Locate the cell with the specified text and output its [X, Y] center coordinate. 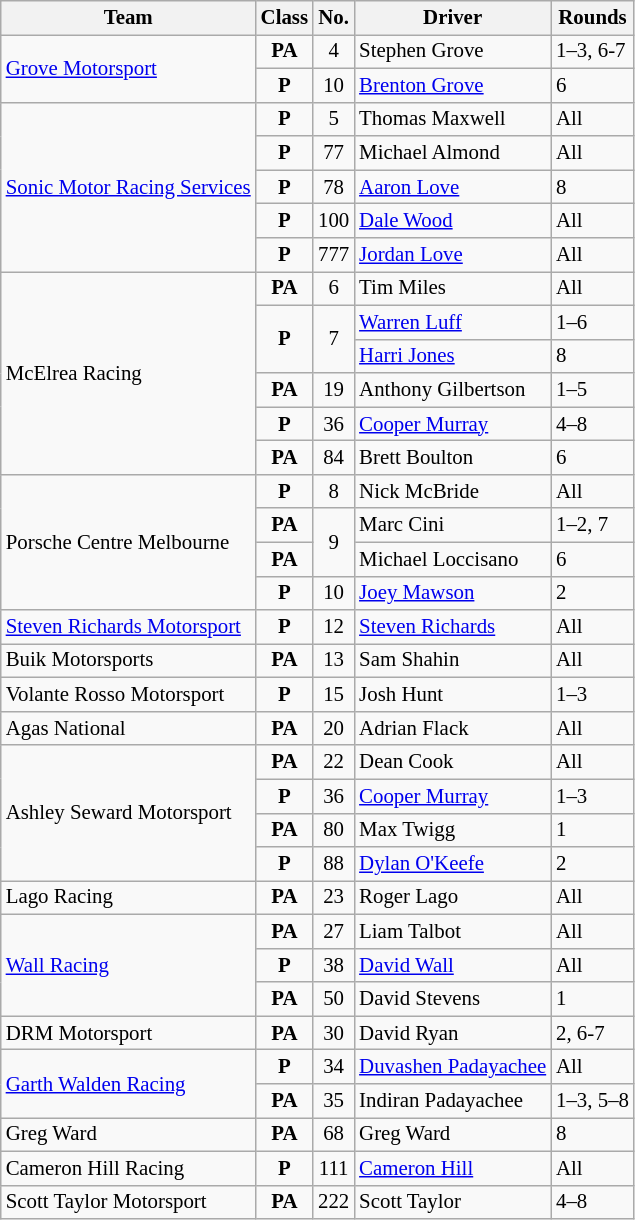
68 [334, 1135]
David Wall [452, 965]
David Stevens [452, 999]
Dale Wood [452, 221]
22 [334, 762]
84 [334, 458]
DRM Motorsport [128, 1033]
Jordan Love [452, 255]
Duvashen Padayachee [452, 1067]
88 [334, 864]
Josh Hunt [452, 695]
Driver [452, 18]
Indiran Padayachee [452, 1101]
Lago Racing [128, 898]
Dylan O'Keefe [452, 864]
9 [334, 542]
13 [334, 661]
50 [334, 999]
78 [334, 187]
100 [334, 221]
77 [334, 153]
1–3, 5–8 [592, 1101]
35 [334, 1101]
5 [334, 119]
Garth Walden Racing [128, 1084]
Steven Richards Motorsport [128, 627]
Rounds [592, 18]
19 [334, 390]
Scott Taylor [452, 1202]
4 [334, 51]
Cameron Hill [452, 1168]
7 [334, 339]
No. [334, 18]
80 [334, 830]
23 [334, 898]
Warren Luff [452, 322]
38 [334, 965]
Steven Richards [452, 627]
Ashley Seward Motorsport [128, 812]
30 [334, 1033]
Adrian Flack [452, 728]
Joey Mawson [452, 593]
Dean Cook [452, 762]
34 [334, 1067]
Liam Talbot [452, 931]
McElrea Racing [128, 372]
Max Twigg [452, 830]
1–2, 7 [592, 525]
2, 6-7 [592, 1033]
Tim Miles [452, 288]
111 [334, 1168]
27 [334, 931]
Cameron Hill Racing [128, 1168]
David Ryan [452, 1033]
Buik Motorsports [128, 661]
Anthony Gilbertson [452, 390]
1–6 [592, 322]
Michael Almond [452, 153]
777 [334, 255]
Brenton Grove [452, 85]
Aaron Love [452, 187]
Scott Taylor Motorsport [128, 1202]
Sonic Motor Racing Services [128, 186]
Wall Racing [128, 965]
Porsche Centre Melbourne [128, 542]
1–3, 6-7 [592, 51]
20 [334, 728]
1–5 [592, 390]
Roger Lago [452, 898]
Nick McBride [452, 491]
Class [284, 18]
222 [334, 1202]
Agas National [128, 728]
Michael Loccisano [452, 559]
Stephen Grove [452, 51]
Grove Motorsport [128, 68]
Team [128, 18]
12 [334, 627]
Brett Boulton [452, 458]
Volante Rosso Motorsport [128, 695]
Sam Shahin [452, 661]
15 [334, 695]
Harri Jones [452, 356]
Thomas Maxwell [452, 119]
Marc Cini [452, 525]
